Find where the given text appears and provide that cell's center as (x, y) coordinate. 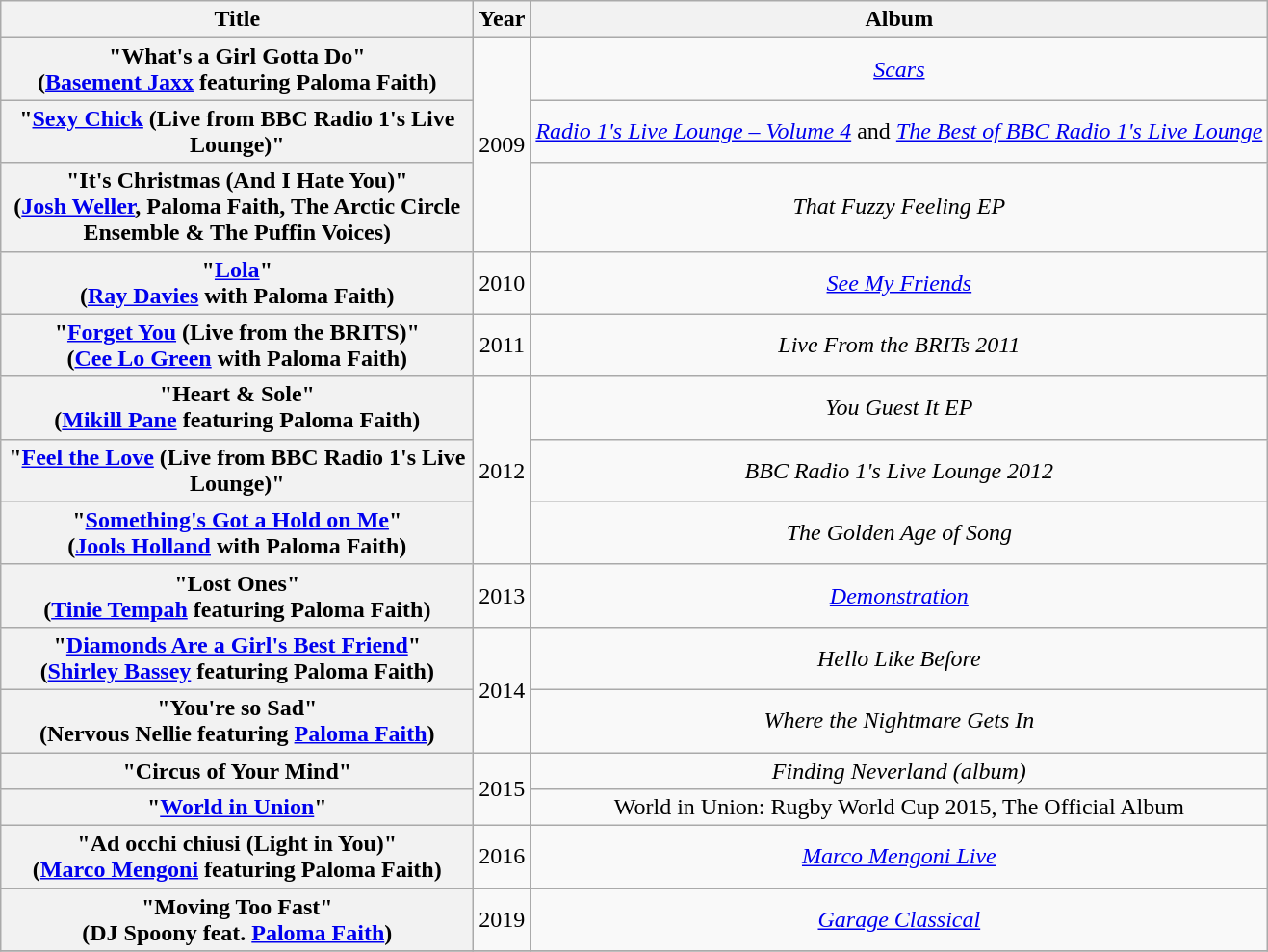
"Diamonds Are a Girl's Best Friend"(Shirley Bassey featuring Paloma Faith) (237, 658)
"Heart & Sole"(Mikill Pane featuring Paloma Faith) (237, 408)
2014 (503, 689)
"Something's Got a Hold on Me"(Jools Holland with Paloma Faith) (237, 533)
See My Friends (899, 283)
"Feel the Love (Live from BBC Radio 1's Live Lounge)" (237, 470)
"Ad occhi chiusi (Light in You)"(Marco Mengoni featuring Paloma Faith) (237, 857)
Album (899, 19)
BBC Radio 1's Live Lounge 2012 (899, 470)
2012 (503, 470)
Marco Mengoni Live (899, 857)
"Lost Ones"(Tinie Tempah featuring Paloma Faith) (237, 595)
2015 (503, 789)
The Golden Age of Song (899, 533)
Finding Neverland (album) (899, 771)
2011 (503, 345)
You Guest It EP (899, 408)
2009 (503, 144)
Live From the BRITs 2011 (899, 345)
"Sexy Chick (Live from BBC Radio 1's Live Lounge)" (237, 131)
"You're so Sad"(Nervous Nellie featuring Paloma Faith) (237, 720)
"Moving Too Fast"(DJ Spoony feat. Paloma Faith) (237, 920)
"Lola"(Ray Davies with Paloma Faith) (237, 283)
"Forget You (Live from the BRITS)"(Cee Lo Green with Paloma Faith) (237, 345)
Radio 1's Live Lounge – Volume 4 and The Best of BBC Radio 1's Live Lounge (899, 131)
"World in Union" (237, 808)
"What's a Girl Gotta Do"(Basement Jaxx featuring Paloma Faith) (237, 69)
Scars (899, 69)
2013 (503, 595)
Where the Nightmare Gets In (899, 720)
2019 (503, 920)
Year (503, 19)
World in Union: Rugby World Cup 2015, The Official Album (899, 808)
2010 (503, 283)
Garage Classical (899, 920)
That Fuzzy Feeling EP (899, 207)
2016 (503, 857)
Hello Like Before (899, 658)
"Circus of Your Mind" (237, 771)
"It's Christmas (And I Hate You)"(Josh Weller, Paloma Faith, The Arctic Circle Ensemble & The Puffin Voices) (237, 207)
Title (237, 19)
Demonstration (899, 595)
